Capture the cell that displays the provided text and extract its (x, y) central coordinate. 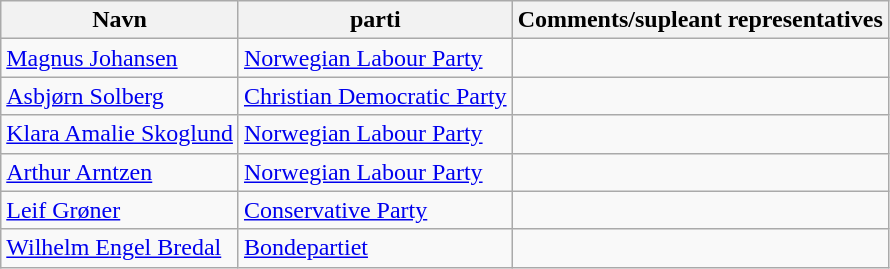
parti (375, 20)
Christian Democratic Party (375, 96)
Wilhelm Engel Bredal (120, 248)
Comments/supleant representatives (700, 20)
Asbjørn Solberg (120, 96)
Arthur Arntzen (120, 172)
Klara Amalie Skoglund (120, 134)
Conservative Party (375, 210)
Magnus Johansen (120, 58)
Navn (120, 20)
Bondepartiet (375, 248)
Leif Grøner (120, 210)
